Pinpoint the cell where the given text exists, returning its (x, y) midpoint coordinate. 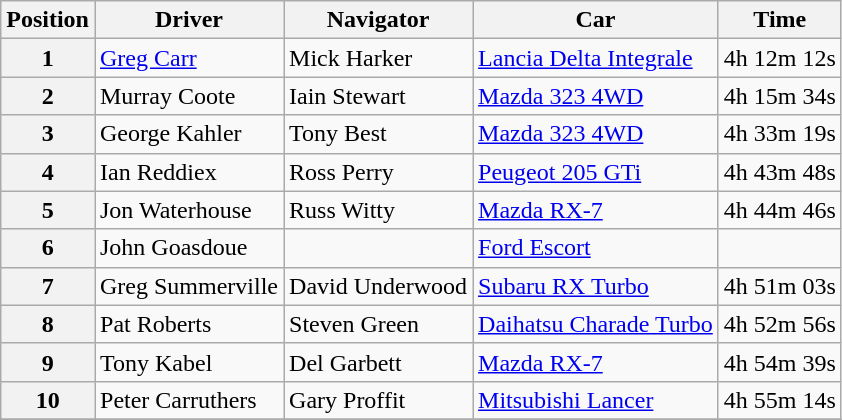
George Kahler (188, 134)
John Goasdoue (188, 248)
5 (48, 210)
Lancia Delta Integrale (596, 58)
Gary Proffit (378, 400)
4h 43m 48s (780, 172)
2 (48, 96)
4h 55m 14s (780, 400)
4h 54m 39s (780, 362)
4h 33m 19s (780, 134)
9 (48, 362)
Ian Reddiex (188, 172)
4h 12m 12s (780, 58)
4h 51m 03s (780, 286)
Tony Best (378, 134)
Tony Kabel (188, 362)
Subaru RX Turbo (596, 286)
4h 52m 56s (780, 324)
Russ Witty (378, 210)
Greg Summerville (188, 286)
Pat Roberts (188, 324)
4h 44m 46s (780, 210)
8 (48, 324)
Driver (188, 20)
David Underwood (378, 286)
Ross Perry (378, 172)
6 (48, 248)
Peugeot 205 GTi (596, 172)
Car (596, 20)
4h 15m 34s (780, 96)
Navigator (378, 20)
Mick Harker (378, 58)
Ford Escort (596, 248)
Daihatsu Charade Turbo (596, 324)
Murray Coote (188, 96)
Position (48, 20)
Peter Carruthers (188, 400)
Iain Stewart (378, 96)
Mitsubishi Lancer (596, 400)
Steven Green (378, 324)
Time (780, 20)
Greg Carr (188, 58)
10 (48, 400)
4 (48, 172)
Jon Waterhouse (188, 210)
1 (48, 58)
7 (48, 286)
Del Garbett (378, 362)
3 (48, 134)
